Return the [X, Y] coordinate for the center point of the cell that contains the specified text.  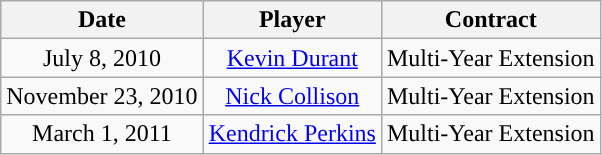
Nick Collison [292, 96]
July 8, 2010 [102, 58]
Player [292, 20]
November 23, 2010 [102, 96]
Kevin Durant [292, 58]
Kendrick Perkins [292, 134]
March 1, 2011 [102, 134]
Date [102, 20]
Contract [490, 20]
